Provide the [x, y] coordinate of the cell's center where the given text is located.  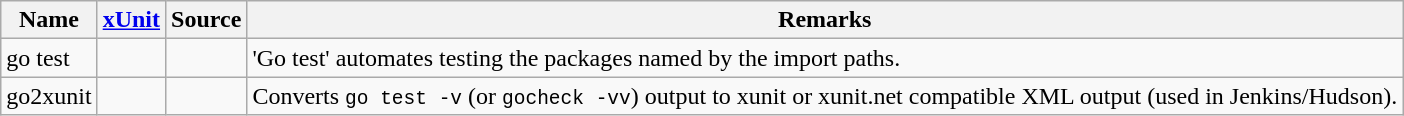
go test [49, 58]
Source [206, 20]
xUnit [131, 20]
Remarks [825, 20]
Name [49, 20]
'Go test' automates testing the packages named by the import paths. [825, 58]
go2xunit [49, 96]
Converts go test -v (or gocheck -vv) output to xunit or xunit.net compatible XML output (used in Jenkins/Hudson). [825, 96]
